Scan for the cell matching the given text and deliver its [X, Y] coordinate at center. 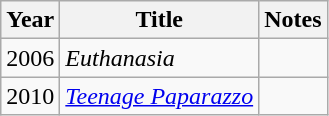
Euthanasia [160, 58]
Teenage Paparazzo [160, 96]
Year [30, 20]
2006 [30, 58]
2010 [30, 96]
Notes [293, 20]
Title [160, 20]
